Provide the (x, y) coordinate of the cell's center where the given text is located.  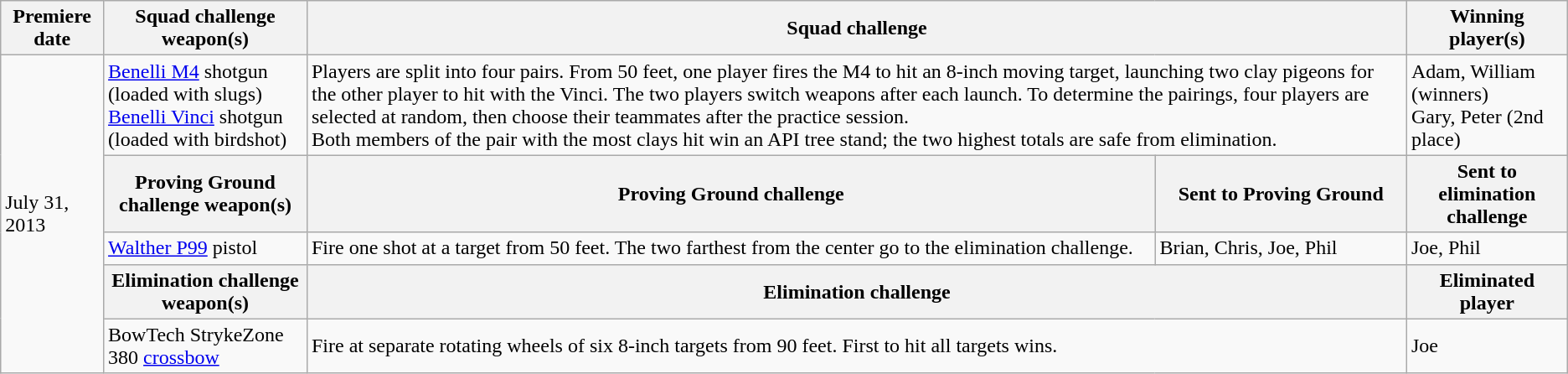
Joe (1487, 345)
Elimination challenge weapon(s) (206, 292)
BowTech StrykeZone 380 crossbow (206, 345)
Walther P99 pistol (206, 248)
Sent to elimination challenge (1487, 194)
Eliminated player (1487, 292)
Winning player(s) (1487, 29)
Elimination challenge (856, 292)
Fire at separate rotating wheels of six 8-inch targets from 90 feet. First to hit all targets wins. (856, 345)
Proving Ground challenge (730, 194)
Joe, Phil (1487, 248)
Fire one shot at a target from 50 feet. The two farthest from the center go to the elimination challenge. (730, 248)
Squad challenge (856, 29)
Squad challenge weapon(s) (206, 29)
Sent to Proving Ground (1281, 194)
Benelli M4 shotgun (loaded with slugs)Benelli Vinci shotgun (loaded with birdshot) (206, 106)
July 31, 2013 (52, 215)
Brian, Chris, Joe, Phil (1281, 248)
Adam, William (winners)Gary, Peter (2nd place) (1487, 106)
Premiere date (52, 29)
Proving Ground challenge weapon(s) (206, 194)
